From the cell containing the given text, extract its center point as (x, y) coordinate. 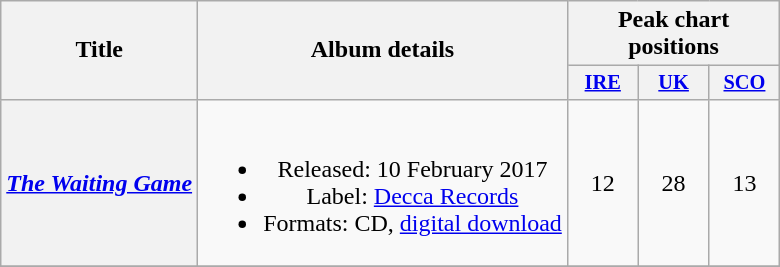
Peak chart positions (674, 34)
The Waiting Game (100, 182)
28 (674, 182)
Album details (383, 50)
Title (100, 50)
12 (602, 182)
UK (674, 83)
Released: 10 February 2017Label: Decca RecordsFormats: CD, digital download (383, 182)
13 (744, 182)
SCO (744, 83)
IRE (602, 83)
